Determine the (x, y) coordinate at the center of the cell enclosing the given text.  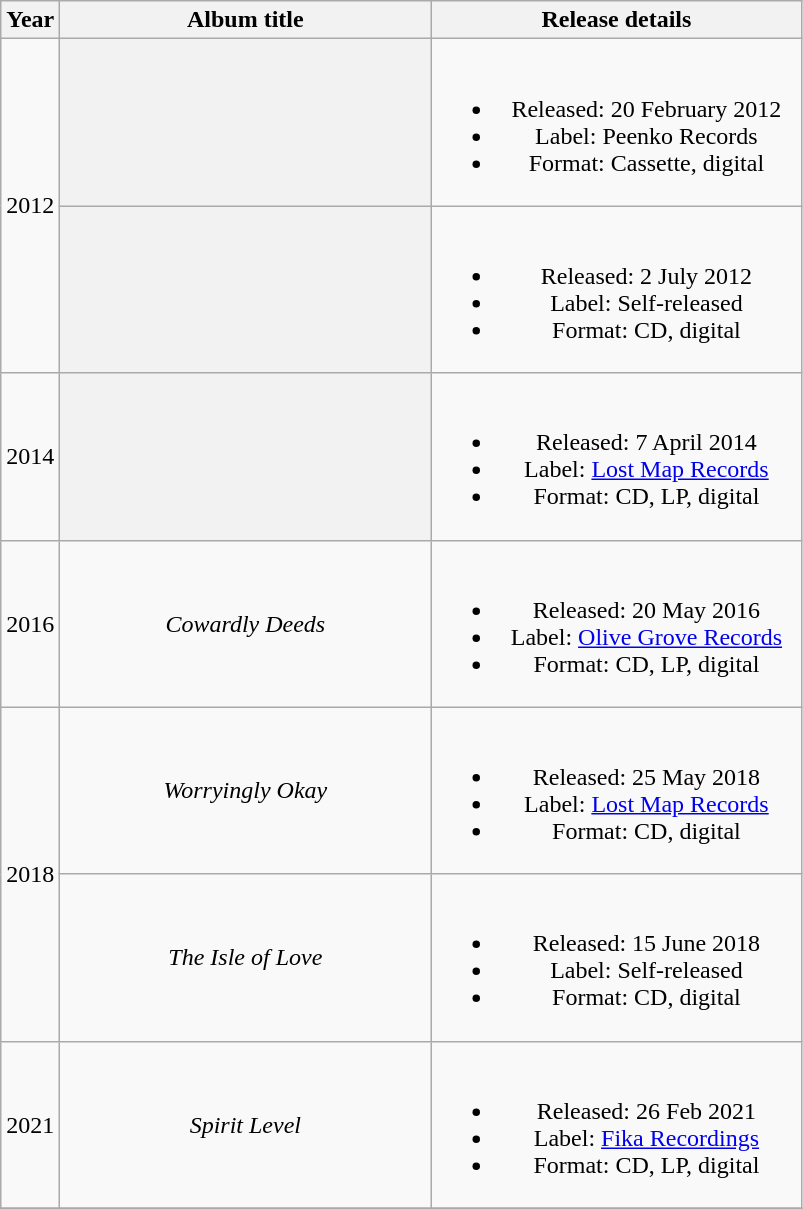
Released: 20 May 2016Label: Olive Grove RecordsFormat: CD, LP, digital (616, 624)
Worryingly Okay (246, 790)
Album title (246, 20)
The Isle of Love (246, 958)
2018 (30, 874)
Released: 25 May 2018Label: Lost Map RecordsFormat: CD, digital (616, 790)
Released: 20 February 2012Label: Peenko RecordsFormat: Cassette, digital (616, 122)
Released: 2 July 2012Label: Self-releasedFormat: CD, digital (616, 290)
2014 (30, 456)
Spirit Level (246, 1124)
Cowardly Deeds (246, 624)
2021 (30, 1124)
Released: 26 Feb 2021Label: Fika RecordingsFormat: CD, LP, digital (616, 1124)
Release details (616, 20)
2016 (30, 624)
Released: 15 June 2018Label: Self-releasedFormat: CD, digital (616, 958)
2012 (30, 206)
Year (30, 20)
Released: 7 April 2014Label: Lost Map RecordsFormat: CD, LP, digital (616, 456)
